Return [x, y] of the center of cell containing provided text 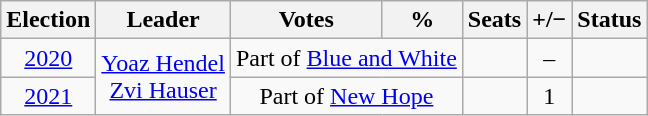
% [422, 20]
2020 [48, 58]
Election [48, 20]
2021 [48, 96]
Leader [164, 20]
Part of Blue and White [346, 58]
– [550, 58]
Votes [306, 20]
Part of New Hope [346, 96]
1 [550, 96]
Seats [494, 20]
+/− [550, 20]
Status [610, 20]
Yoaz HendelZvi Hauser [164, 77]
